Determine the (x, y) coordinate at the center of the cell enclosing the given text.  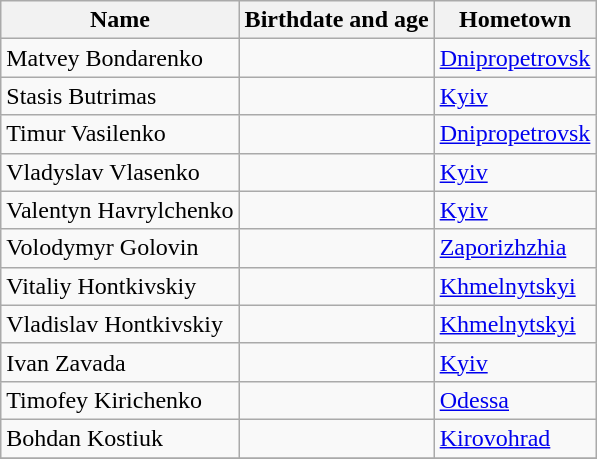
Valentyn Havrylchenko (120, 210)
Vitaliy Hontkivskiy (120, 286)
Kirovohrad (515, 438)
Timur Vasilenko (120, 134)
Bohdan Kostiuk (120, 438)
Volodymyr Golovin (120, 248)
Odessa (515, 400)
Timofey Kirichenko (120, 400)
Ivan Zavada (120, 362)
Vladislav Hontkivskiy (120, 324)
Stasis Butrimas (120, 96)
Matvey Bondarenko (120, 58)
Zaporizhzhia (515, 248)
Name (120, 20)
Hometown (515, 20)
Birthdate and age (336, 20)
Vladyslav Vlasenko (120, 172)
